Find where the given text appears and provide that cell's center as (x, y) coordinate. 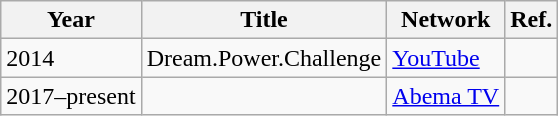
Ref. (532, 20)
Network (446, 20)
2014 (71, 58)
Title (264, 20)
Dream.Power.Challenge (264, 58)
Abema TV (446, 96)
YouTube (446, 58)
2017–present (71, 96)
Year (71, 20)
